Locate the cell with the specified text and output its [X, Y] center coordinate. 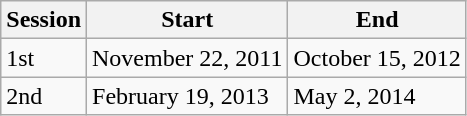
End [377, 20]
Session [44, 20]
2nd [44, 96]
May 2, 2014 [377, 96]
Start [188, 20]
1st [44, 58]
October 15, 2012 [377, 58]
February 19, 2013 [188, 96]
November 22, 2011 [188, 58]
